Scan for the cell matching the given text and deliver its [X, Y] coordinate at center. 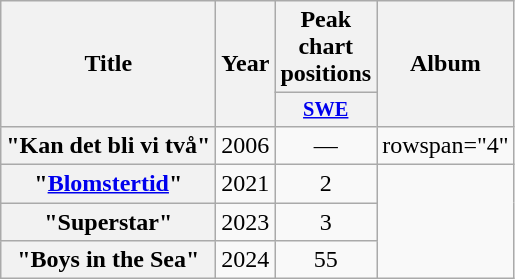
"Superstar" [108, 222]
Peak chart positions [326, 47]
Title [108, 64]
rowspan="4" [446, 145]
2023 [246, 222]
"Boys in the Sea" [108, 260]
2024 [246, 260]
"Kan det bli vi två" [108, 145]
"Blomstertid" [108, 184]
2006 [246, 145]
55 [326, 260]
2021 [246, 184]
2 [326, 184]
Album [446, 64]
Year [246, 64]
— [326, 145]
3 [326, 222]
SWE [326, 110]
